Find where the given text appears and provide that cell's center as [X, Y] coordinate. 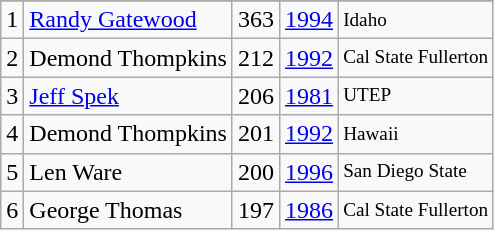
George Thomas [128, 210]
Jeff Spek [128, 96]
San Diego State [416, 172]
1994 [308, 20]
1986 [308, 210]
212 [256, 58]
200 [256, 172]
Hawaii [416, 134]
1996 [308, 172]
3 [12, 96]
UTEP [416, 96]
4 [12, 134]
Randy Gatewood [128, 20]
363 [256, 20]
197 [256, 210]
206 [256, 96]
1 [12, 20]
6 [12, 210]
1981 [308, 96]
201 [256, 134]
5 [12, 172]
2 [12, 58]
Idaho [416, 20]
Len Ware [128, 172]
